Find where the given text appears and provide that cell's center as [x, y] coordinate. 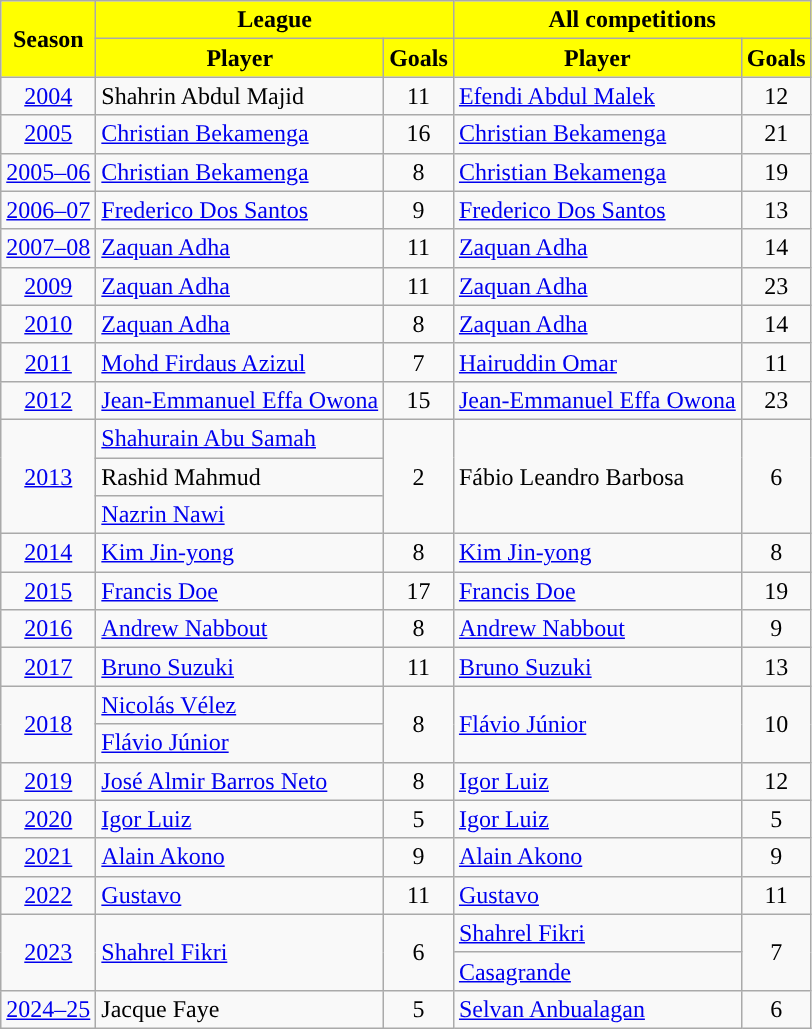
2016 [48, 629]
21 [776, 134]
2017 [48, 667]
All competitions [632, 20]
Rashid Mahmud [240, 477]
2 [419, 476]
2006–07 [48, 210]
16 [419, 134]
Nicolás Vélez [240, 705]
Hairuddin Omar [597, 362]
Shahrin Abdul Majid [240, 96]
Fábio Leandro Barbosa [597, 476]
Season [48, 39]
2019 [48, 781]
2010 [48, 324]
2011 [48, 362]
2012 [48, 400]
Jacque Faye [240, 1009]
2014 [48, 553]
2024–25 [48, 1009]
2022 [48, 895]
2007–08 [48, 248]
2009 [48, 286]
10 [776, 724]
17 [419, 591]
League [275, 20]
Efendi Abdul Malek [597, 96]
2018 [48, 724]
Mohd Firdaus Azizul [240, 362]
2021 [48, 857]
2023 [48, 952]
2004 [48, 96]
Casagrande [597, 971]
2015 [48, 591]
Selvan Anbualagan [597, 1009]
Nazrin Nawi [240, 515]
15 [419, 400]
2020 [48, 819]
José Almir Barros Neto [240, 781]
Shahurain Abu Samah [240, 438]
2005–06 [48, 172]
2005 [48, 134]
2013 [48, 476]
